Identify which cell holds the provided text, then report its [x, y] central coordinate. 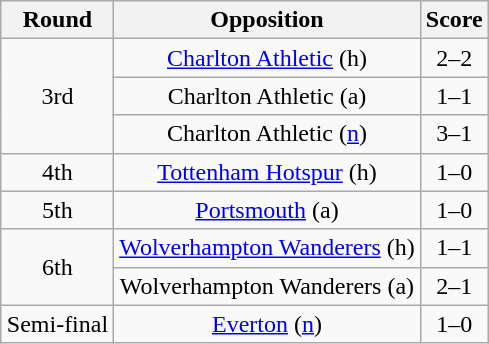
Opposition [268, 20]
3rd [57, 96]
6th [57, 267]
4th [57, 172]
Semi-final [57, 324]
Charlton Athletic (a) [268, 96]
2–1 [454, 286]
Tottenham Hotspur (h) [268, 172]
Wolverhampton Wanderers (h) [268, 248]
Wolverhampton Wanderers (a) [268, 286]
2–2 [454, 58]
Everton (n) [268, 324]
Score [454, 20]
Round [57, 20]
Charlton Athletic (n) [268, 134]
Portsmouth (a) [268, 210]
5th [57, 210]
3–1 [454, 134]
Charlton Athletic (h) [268, 58]
